Locate the cell with the specified text and output its [x, y] center coordinate. 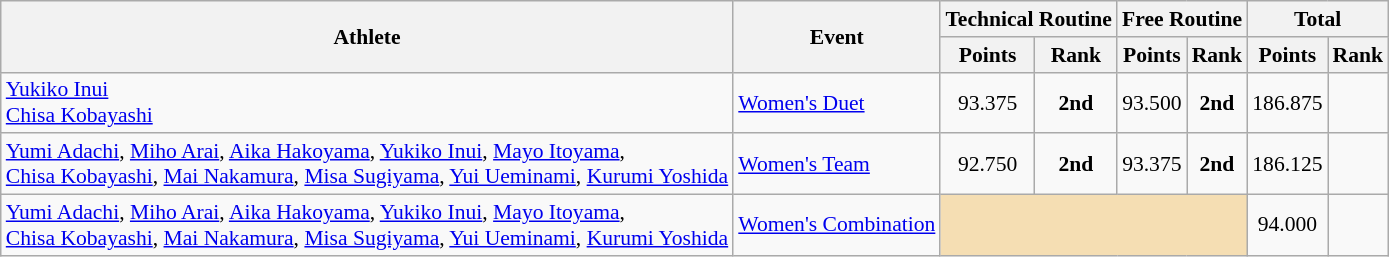
Yukiko InuiChisa Kobayashi [367, 102]
186.875 [1287, 102]
92.750 [987, 164]
Women's Combination [836, 226]
186.125 [1287, 164]
94.000 [1287, 226]
93.500 [1152, 102]
Total [1318, 19]
Women's Duet [836, 102]
Athlete [367, 36]
Technical Routine [1028, 19]
Women's Team [836, 164]
Free Routine [1182, 19]
Event [836, 36]
